Return the (x, y) coordinate for the center point of the cell that contains the specified text.  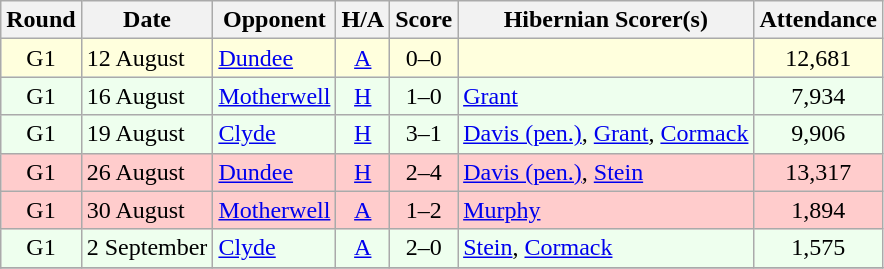
Hibernian Scorer(s) (606, 20)
7,934 (818, 96)
2 September (147, 248)
Grant (606, 96)
1,894 (818, 210)
Round (41, 20)
12 August (147, 58)
3–1 (424, 134)
1–2 (424, 210)
9,906 (818, 134)
12,681 (818, 58)
0–0 (424, 58)
1–0 (424, 96)
2–4 (424, 172)
16 August (147, 96)
1,575 (818, 248)
26 August (147, 172)
19 August (147, 134)
Score (424, 20)
13,317 (818, 172)
Davis (pen.), Stein (606, 172)
Murphy (606, 210)
30 August (147, 210)
Attendance (818, 20)
Davis (pen.), Grant, Cormack (606, 134)
Date (147, 20)
H/A (363, 20)
Stein, Cormack (606, 248)
Opponent (274, 20)
2–0 (424, 248)
